Capture the cell that displays the provided text and extract its [X, Y] central coordinate. 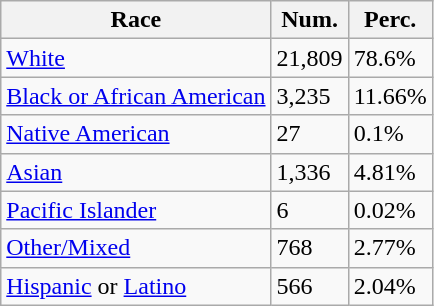
Black or African American [136, 96]
Pacific Islander [136, 210]
0.02% [390, 210]
21,809 [310, 58]
11.66% [390, 96]
566 [310, 286]
Native American [136, 134]
78.6% [390, 58]
4.81% [390, 172]
Perc. [390, 20]
Num. [310, 20]
2.77% [390, 248]
Hispanic or Latino [136, 286]
Other/Mixed [136, 248]
3,235 [310, 96]
White [136, 58]
Asian [136, 172]
2.04% [390, 286]
Race [136, 20]
27 [310, 134]
1,336 [310, 172]
768 [310, 248]
0.1% [390, 134]
6 [310, 210]
